Capture the cell that displays the provided text and extract its (x, y) central coordinate. 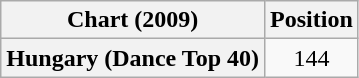
144 (312, 58)
Chart (2009) (133, 20)
Hungary (Dance Top 40) (133, 58)
Position (312, 20)
